Provide the (X, Y) coordinate of the cell's center where the given text is located.  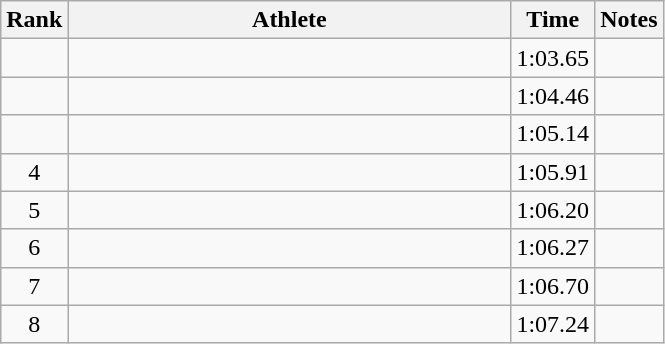
1:03.65 (553, 58)
1:07.24 (553, 324)
1:06.20 (553, 210)
1:05.14 (553, 134)
7 (34, 286)
1:05.91 (553, 172)
4 (34, 172)
1:06.27 (553, 248)
1:06.70 (553, 286)
6 (34, 248)
1:04.46 (553, 96)
Time (553, 20)
Athlete (290, 20)
Rank (34, 20)
8 (34, 324)
5 (34, 210)
Notes (629, 20)
